Find where the given text appears and provide that cell's center as [x, y] coordinate. 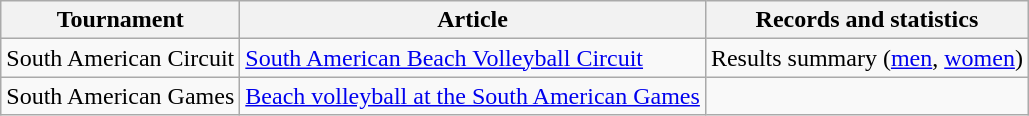
South American Beach Volleyball Circuit [473, 58]
Results summary (men, women) [866, 58]
Article [473, 20]
South American Circuit [120, 58]
Records and statistics [866, 20]
Beach volleyball at the South American Games [473, 96]
South American Games [120, 96]
Tournament [120, 20]
